For the text-containing cell, return its midpoint in (x, y) coordinate format. 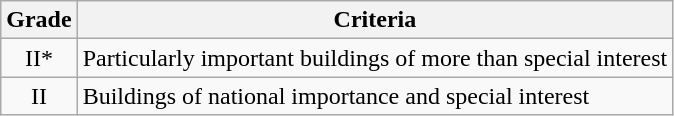
Particularly important buildings of more than special interest (375, 58)
Criteria (375, 20)
II* (39, 58)
II (39, 96)
Grade (39, 20)
Buildings of national importance and special interest (375, 96)
